Output the (x, y) coordinate of the center of the cell containing the given text.  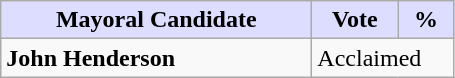
John Henderson (156, 58)
Mayoral Candidate (156, 20)
% (426, 20)
Acclaimed (383, 58)
Vote (355, 20)
